Detect which cell encompasses the target text, then output its (x, y) center coordinate. 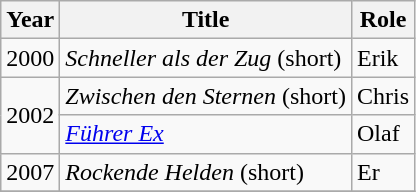
Year (30, 20)
Führer Ex (206, 134)
Olaf (382, 134)
Erik (382, 58)
Role (382, 20)
2000 (30, 58)
Schneller als der Zug (short) (206, 58)
Chris (382, 96)
Er (382, 172)
Zwischen den Sternen (short) (206, 96)
2002 (30, 115)
2007 (30, 172)
Title (206, 20)
Rockende Helden (short) (206, 172)
